Locate the cell with the specified text and output its (X, Y) center coordinate. 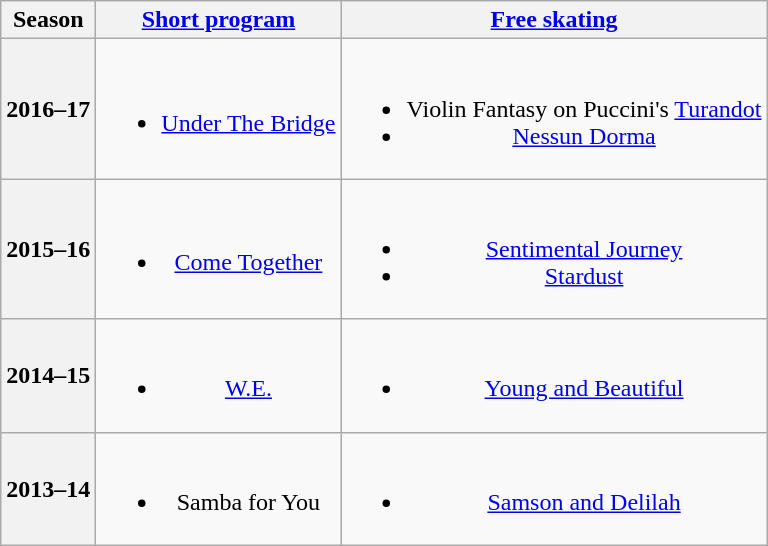
2013–14 (48, 488)
Samson and Delilah (554, 488)
2014–15 (48, 376)
Season (48, 20)
Under The Bridge (218, 109)
Free skating (554, 20)
2015–16 (48, 249)
Young and Beautiful (554, 376)
W.E. (218, 376)
2016–17 (48, 109)
Sentimental JourneyStardust (554, 249)
Violin Fantasy on Puccini's Turandot Nessun Dorma (554, 109)
Come Together (218, 249)
Short program (218, 20)
Samba for You (218, 488)
